From the cell containing the given text, extract its center point as [x, y] coordinate. 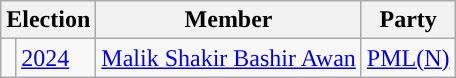
PML(N) [408, 58]
Malik Shakir Bashir Awan [229, 58]
Member [229, 20]
Election [48, 20]
Party [408, 20]
2024 [56, 58]
